Pinpoint the cell where the given text exists, returning its [x, y] midpoint coordinate. 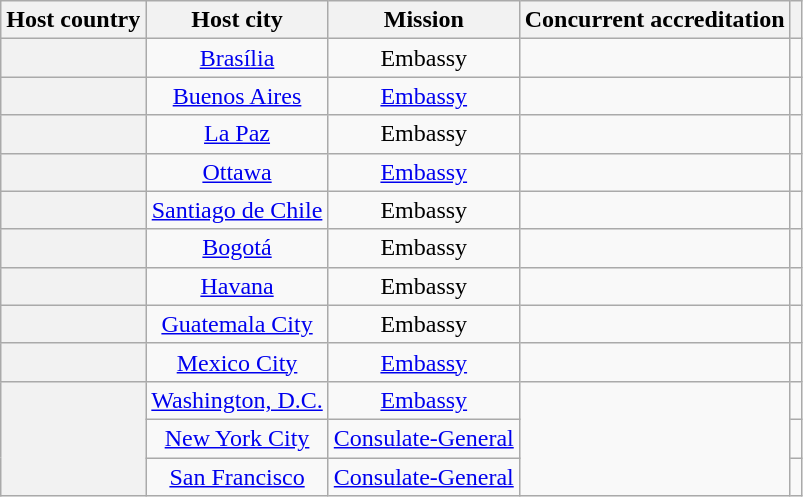
La Paz [237, 134]
Guatemala City [237, 324]
Washington, D.C. [237, 400]
Host city [237, 20]
Mexico City [237, 362]
Host country [74, 20]
San Francisco [237, 477]
Santiago de Chile [237, 210]
New York City [237, 438]
Brasília [237, 58]
Concurrent accreditation [654, 20]
Ottawa [237, 172]
Mission [424, 20]
Havana [237, 286]
Buenos Aires [237, 96]
Bogotá [237, 248]
